Identify which cell holds the provided text, then report its [x, y] central coordinate. 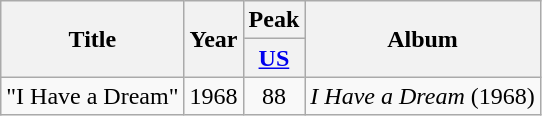
Peak [274, 20]
1968 [214, 96]
I Have a Dream (1968) [422, 96]
"I Have a Dream" [92, 96]
Year [214, 39]
88 [274, 96]
Album [422, 39]
Title [92, 39]
US [274, 58]
